Extract the (x, y) coordinate from the center of the cell holding the provided text.  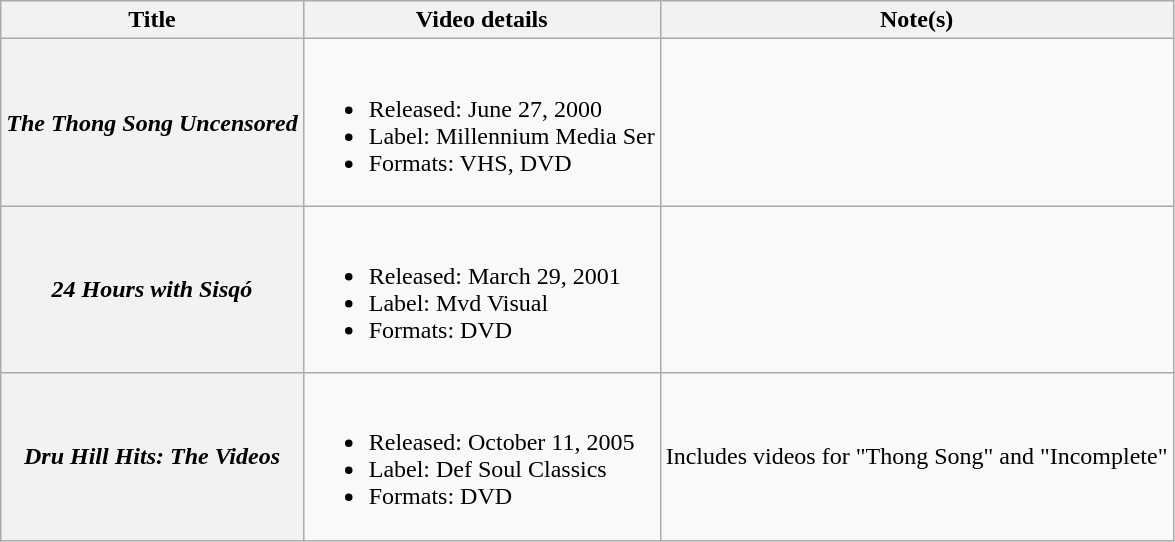
Video details (482, 20)
Released: June 27, 2000Label: Millennium Media SerFormats: VHS, DVD (482, 122)
Dru Hill Hits: The Videos (152, 456)
Released: October 11, 2005Label: Def Soul ClassicsFormats: DVD (482, 456)
Title (152, 20)
The Thong Song Uncensored (152, 122)
Note(s) (916, 20)
Released: March 29, 2001Label: Mvd VisualFormats: DVD (482, 290)
24 Hours with Sisqó (152, 290)
Includes videos for "Thong Song" and "Incomplete" (916, 456)
